Scan for the cell matching the given text and deliver its (x, y) coordinate at center. 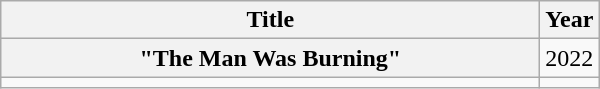
2022 (570, 58)
Year (570, 20)
Title (270, 20)
"The Man Was Burning" (270, 58)
